Search for the cell housing the specified text and yield its (X, Y) center coordinate. 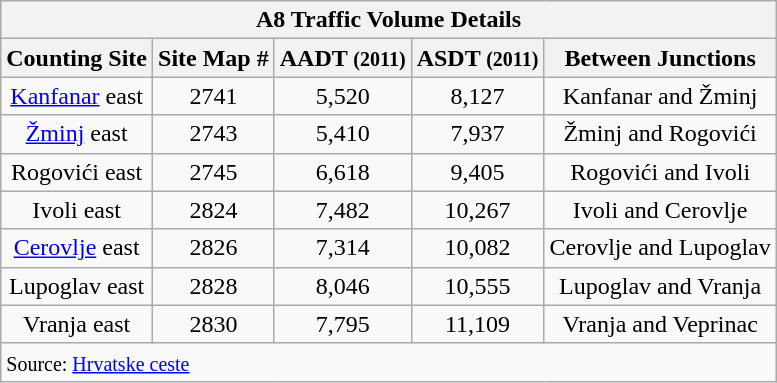
6,618 (342, 172)
8,127 (478, 96)
10,267 (478, 210)
Žminj and Rogovići (660, 134)
Ivoli and Cerovlje (660, 210)
2741 (214, 96)
A8 Traffic Volume Details (389, 20)
7,314 (342, 248)
2828 (214, 286)
Lupoglav and Vranja (660, 286)
5,520 (342, 96)
8,046 (342, 286)
Cerovlje and Lupoglav (660, 248)
2745 (214, 172)
9,405 (478, 172)
5,410 (342, 134)
Lupoglav east (77, 286)
AADT (2011) (342, 58)
7,795 (342, 324)
Žminj east (77, 134)
Source: Hrvatske ceste (389, 362)
Rogovići east (77, 172)
11,109 (478, 324)
Site Map # (214, 58)
10,082 (478, 248)
Cerovlje east (77, 248)
7,937 (478, 134)
Rogovići and Ivoli (660, 172)
2743 (214, 134)
Ivoli east (77, 210)
10,555 (478, 286)
2826 (214, 248)
Kanfanar and Žminj (660, 96)
Vranja and Veprinac (660, 324)
Kanfanar east (77, 96)
Between Junctions (660, 58)
Counting Site (77, 58)
2824 (214, 210)
7,482 (342, 210)
ASDT (2011) (478, 58)
Vranja east (77, 324)
2830 (214, 324)
